Locate the cell with the specified text and output its (x, y) center coordinate. 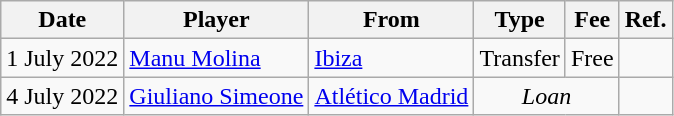
Manu Molina (216, 58)
Giuliano Simeone (216, 96)
Loan (546, 96)
Player (216, 20)
1 July 2022 (62, 58)
Date (62, 20)
Fee (592, 20)
Type (520, 20)
4 July 2022 (62, 96)
Free (592, 58)
Transfer (520, 58)
Atlético Madrid (392, 96)
Ref. (646, 20)
From (392, 20)
Ibiza (392, 58)
